From the cell containing the given text, extract its center point as (X, Y) coordinate. 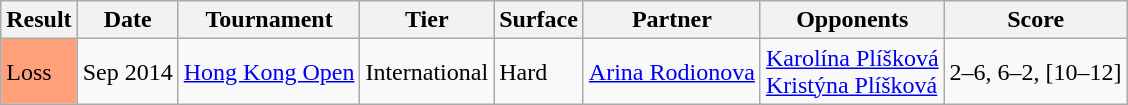
Tier (427, 20)
Hard (539, 72)
Sep 2014 (128, 72)
International (427, 72)
Arina Rodionova (672, 72)
Score (1036, 20)
Result (39, 20)
2–6, 6–2, [10–12] (1036, 72)
Partner (672, 20)
Loss (39, 72)
Tournament (269, 20)
Karolína Plíšková Kristýna Plíšková (852, 72)
Date (128, 20)
Surface (539, 20)
Hong Kong Open (269, 72)
Opponents (852, 20)
